Determine the (X, Y) coordinate at the center of the cell enclosing the given text.  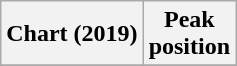
Chart (2019) (72, 34)
Peakposition (189, 34)
